Detect which cell encompasses the target text, then output its (x, y) center coordinate. 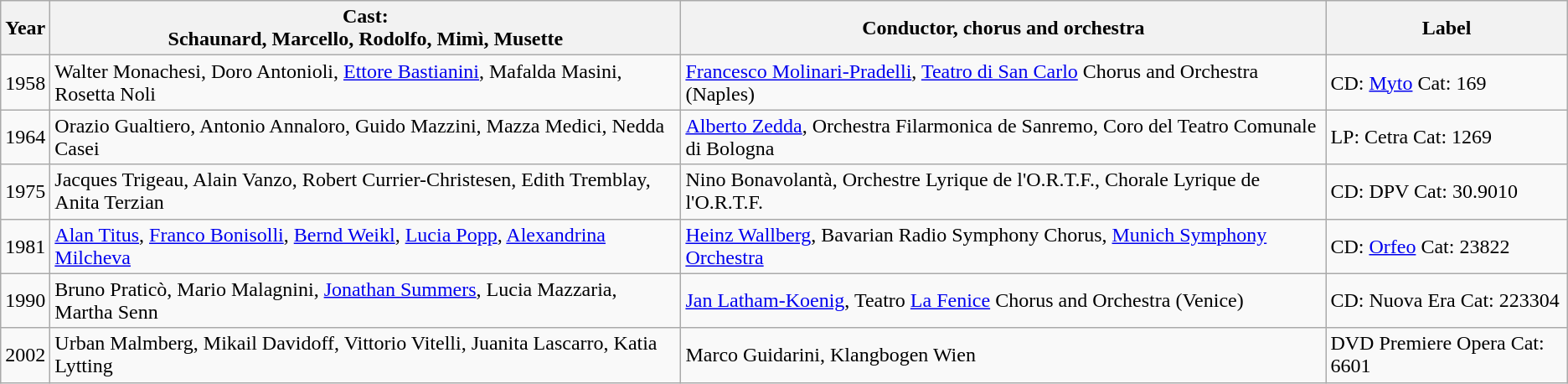
CD: Nuova Era Cat: 223304 (1447, 300)
Heinz Wallberg, Bavarian Radio Symphony Chorus, Munich Symphony Orchestra (1003, 246)
CD: Myto Cat: 169 (1447, 82)
DVD Premiere Opera Cat: 6601 (1447, 355)
LP: Cetra Cat: 1269 (1447, 138)
CD: Orfeo Cat: 23822 (1447, 246)
Francesco Molinari-Pradelli, Teatro di San Carlo Chorus and Orchestra (Naples) (1003, 82)
Nino Bonavolantà, Orchestre Lyrique de l'O.R.T.F., Chorale Lyrique de l'O.R.T.F. (1003, 191)
Marco Guidarini, Klangbogen Wien (1003, 355)
Conductor, chorus and orchestra (1003, 29)
1990 (25, 300)
Walter Monachesi, Doro Antonioli, Ettore Bastianini, Mafalda Masini, Rosetta Noli (365, 82)
Label (1447, 29)
Year (25, 29)
Jacques Trigeau, Alain Vanzo, Robert Currier-Christesen, Edith Tremblay, Anita Terzian (365, 191)
Cast:Schaunard, Marcello, Rodolfo, Mimì, Musette (365, 29)
1964 (25, 138)
Orazio Gualtiero, Antonio Annaloro, Guido Mazzini, Mazza Medici, Nedda Casei (365, 138)
Alberto Zedda, Orchestra Filarmonica de Sanremo, Coro del Teatro Comunale di Bologna (1003, 138)
Jan Latham-Koenig, Teatro La Fenice Chorus and Orchestra (Venice) (1003, 300)
Bruno Praticò, Mario Malagnini, Jonathan Summers, Lucia Mazzaria, Martha Senn (365, 300)
CD: DPV Cat: 30.9010 (1447, 191)
1981 (25, 246)
1958 (25, 82)
2002 (25, 355)
Urban Malmberg, Mikail Davidoff, Vittorio Vitelli, Juanita Lascarro, Katia Lytting (365, 355)
1975 (25, 191)
Alan Titus, Franco Bonisolli, Bernd Weikl, Lucia Popp, Alexandrina Milcheva (365, 246)
